Return (X, Y) of the center of cell containing provided text 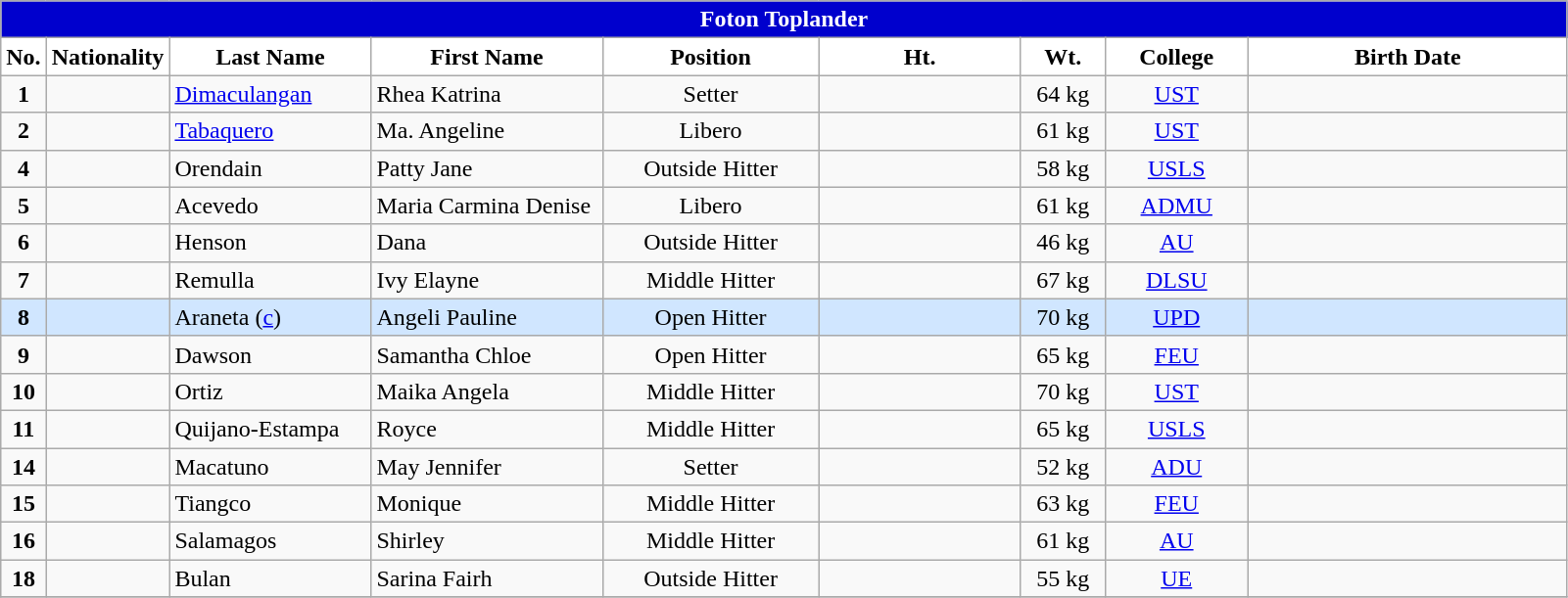
Wt. (1063, 57)
Araneta (c) (270, 317)
Foton Toplander (784, 20)
16 (24, 541)
55 kg (1063, 578)
Macatuno (270, 467)
DLSU (1176, 280)
May Jennifer (487, 467)
Monique (487, 504)
Ma. Angeline (487, 131)
UE (1176, 578)
Orendain (270, 168)
Salamagos (270, 541)
6 (24, 243)
Acevedo (270, 206)
46 kg (1063, 243)
Dawson (270, 354)
UPD (1176, 317)
Dimaculangan (270, 94)
18 (24, 578)
67 kg (1063, 280)
No. (24, 57)
64 kg (1063, 94)
Sarina Fairh (487, 578)
14 (24, 467)
Royce (487, 429)
15 (24, 504)
Quijano-Estampa (270, 429)
Shirley (487, 541)
63 kg (1063, 504)
Maria Carmina Denise (487, 206)
11 (24, 429)
Nationality (108, 57)
Bulan (270, 578)
Remulla (270, 280)
Tiangco (270, 504)
ADU (1176, 467)
52 kg (1063, 467)
First Name (487, 57)
58 kg (1063, 168)
9 (24, 354)
8 (24, 317)
Ortiz (270, 391)
College (1176, 57)
Position (711, 57)
7 (24, 280)
Last Name (270, 57)
4 (24, 168)
Angeli Pauline (487, 317)
Birth Date (1407, 57)
2 (24, 131)
Maika Angela (487, 391)
Henson (270, 243)
Ht. (920, 57)
Tabaquero (270, 131)
Ivy Elayne (487, 280)
Rhea Katrina (487, 94)
Patty Jane (487, 168)
5 (24, 206)
Dana (487, 243)
Samantha Chloe (487, 354)
ADMU (1176, 206)
10 (24, 391)
1 (24, 94)
